Pinpoint the cell where the given text exists, returning its (X, Y) midpoint coordinate. 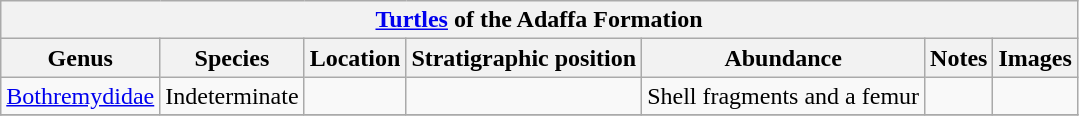
Indeterminate (232, 96)
Genus (80, 58)
Location (355, 58)
Notes (959, 58)
Abundance (784, 58)
Stratigraphic position (524, 58)
Turtles of the Adaffa Formation (540, 20)
Species (232, 58)
Images (1035, 58)
Shell fragments and a femur (784, 96)
Bothremydidae (80, 96)
